From the cell containing the given text, extract its center point as [X, Y] coordinate. 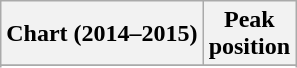
Chart (2014–2015) [102, 34]
Peakposition [249, 34]
